Provide the (X, Y) coordinate of the cell's center where the given text is located.  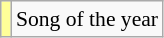
Song of the year (87, 19)
